Provide the (X, Y) coordinate of the cell's center where the given text is located.  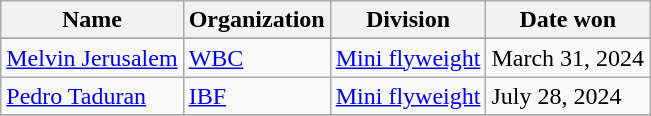
March 31, 2024 (568, 58)
Date won (568, 20)
WBC (256, 58)
Melvin Jerusalem (92, 58)
Organization (256, 20)
Pedro Taduran (92, 96)
Division (408, 20)
Name (92, 20)
IBF (256, 96)
July 28, 2024 (568, 96)
